Capture the cell that displays the provided text and extract its [X, Y] central coordinate. 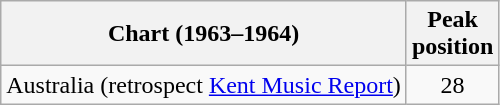
Peakposition [452, 34]
28 [452, 85]
Australia (retrospect Kent Music Report) [204, 85]
Chart (1963–1964) [204, 34]
